Output the (X, Y) coordinate of the center of the cell containing the given text.  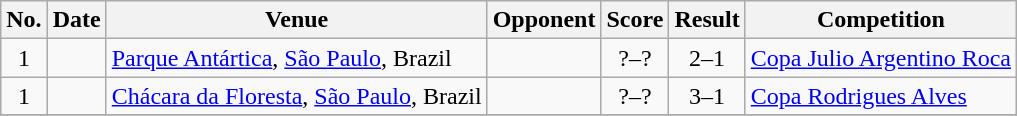
2–1 (707, 58)
Venue (296, 20)
Opponent (544, 20)
Parque Antártica, São Paulo, Brazil (296, 58)
Result (707, 20)
3–1 (707, 96)
No. (24, 20)
Chácara da Floresta, São Paulo, Brazil (296, 96)
Competition (880, 20)
Copa Julio Argentino Roca (880, 58)
Date (76, 20)
Copa Rodrigues Alves (880, 96)
Score (635, 20)
